Return the [x, y] coordinate for the center point of the cell that contains the specified text.  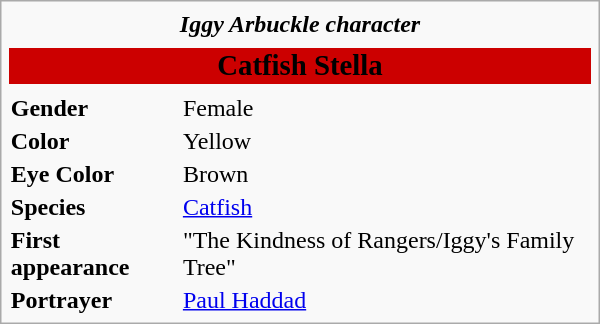
Color [94, 141]
Paul Haddad [386, 300]
Gender [94, 108]
Eye Color [94, 174]
Iggy Arbuckle character [300, 24]
Female [386, 108]
Portrayer [94, 300]
Catfish Stella [300, 66]
"The Kindness of Rangers/Iggy's Family Tree" [386, 254]
Brown [386, 174]
Yellow [386, 141]
Catfish [386, 207]
First appearance [94, 254]
Species [94, 207]
